Search for the cell housing the specified text and yield its [X, Y] center coordinate. 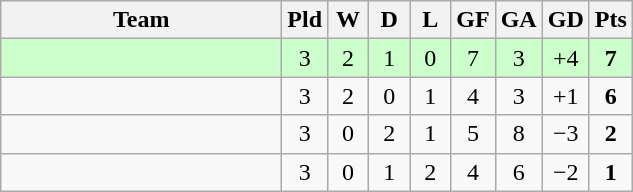
GF [473, 20]
GA [518, 20]
Pts [610, 20]
5 [473, 134]
Pld [305, 20]
−2 [566, 172]
8 [518, 134]
−3 [566, 134]
W [348, 20]
D [390, 20]
L [430, 20]
Team [142, 20]
+1 [566, 96]
+4 [566, 58]
GD [566, 20]
